Scan for the cell matching the given text and deliver its [x, y] coordinate at center. 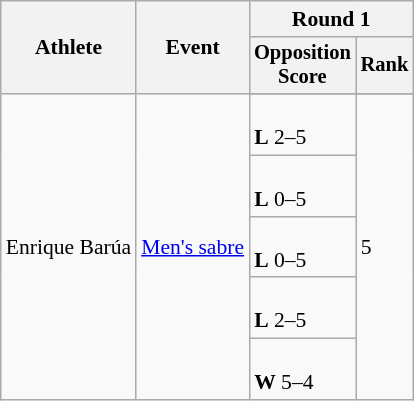
Enrique Barúa [68, 247]
Opposition Score [302, 66]
Round 1 [331, 19]
Rank [385, 66]
Event [192, 48]
Men's sabre [192, 247]
5 [385, 247]
Athlete [68, 48]
W 5–4 [302, 370]
